Return [X, Y] of the center of cell containing provided text 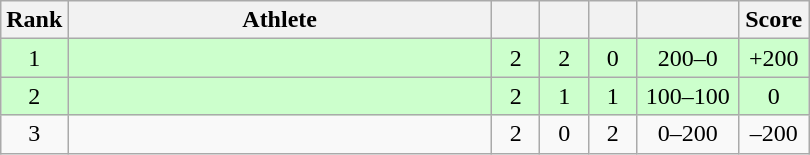
Score [774, 20]
Athlete [280, 20]
200–0 [688, 58]
3 [34, 134]
–200 [774, 134]
0–200 [688, 134]
+200 [774, 58]
Rank [34, 20]
100–100 [688, 96]
